From the cell containing the given text, extract its center point as (X, Y) coordinate. 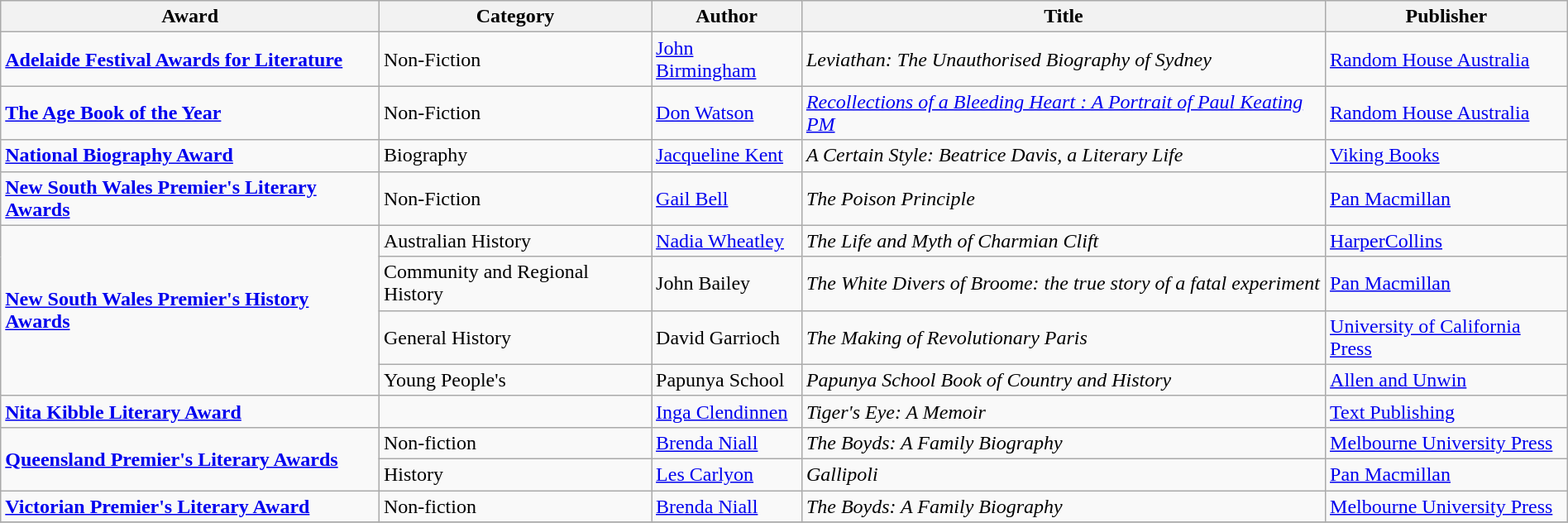
New South Wales Premier's History Awards (190, 310)
Queensland Premier's Literary Awards (190, 458)
Nadia Wheatley (727, 241)
University of California Press (1447, 338)
The Poison Principle (1064, 199)
John Birmingham (727, 60)
The Life and Myth of Charmian Clift (1064, 241)
Jacqueline Kent (727, 156)
HarperCollins (1447, 241)
Nita Kibble Literary Award (190, 411)
Recollections of a Bleeding Heart : A Portrait of Paul Keating PM (1064, 113)
National Biography Award (190, 156)
Author (727, 17)
New South Wales Premier's Literary Awards (190, 199)
The Age Book of the Year (190, 113)
Publisher (1447, 17)
Title (1064, 17)
David Garrioch (727, 338)
Young People's (514, 380)
Text Publishing (1447, 411)
John Bailey (727, 283)
Don Watson (727, 113)
Victorian Premier's Literary Award (190, 506)
Tiger's Eye: A Memoir (1064, 411)
Award (190, 17)
Category (514, 17)
Papunya School Book of Country and History (1064, 380)
Adelaide Festival Awards for Literature (190, 60)
Gallipoli (1064, 474)
Gail Bell (727, 199)
Community and Regional History (514, 283)
Viking Books (1447, 156)
Leviathan: The Unauthorised Biography of Sydney (1064, 60)
History (514, 474)
The White Divers of Broome: the true story of a fatal experiment (1064, 283)
Papunya School (727, 380)
Biography (514, 156)
Les Carlyon (727, 474)
A Certain Style: Beatrice Davis, a Literary Life (1064, 156)
The Making of Revolutionary Paris (1064, 338)
Inga Clendinnen (727, 411)
Australian History (514, 241)
General History (514, 338)
Allen and Unwin (1447, 380)
